Identify which cell holds the provided text, then report its (X, Y) central coordinate. 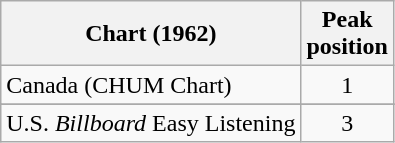
Chart (1962) (151, 34)
1 (347, 85)
3 (347, 123)
Canada (CHUM Chart) (151, 85)
Peakposition (347, 34)
U.S. Billboard Easy Listening (151, 123)
